Detect which cell encompasses the target text, then output its [X, Y] center coordinate. 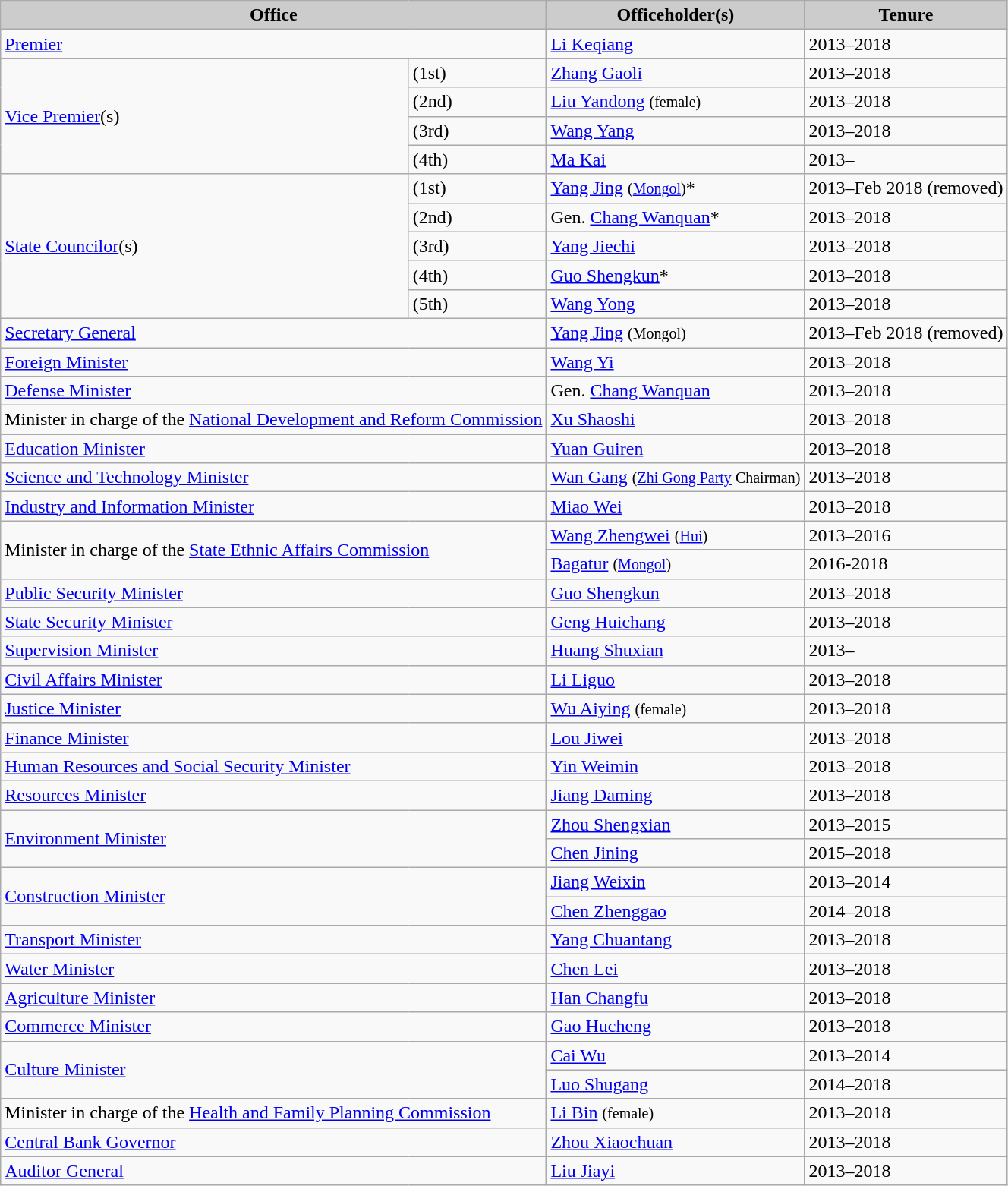
Wang Yi [676, 362]
Luo Shugang [676, 1084]
Public Security Minister [273, 593]
Defense Minister [273, 391]
Foreign Minister [273, 362]
Chen Zhenggao [676, 911]
Lou Jiwei [676, 737]
Bagatur (Mongol) [676, 564]
Miao Wei [676, 506]
Resources Minister [273, 795]
Environment Minister [273, 838]
Wan Gang (Zhi Gong Party Chairman) [676, 478]
Ma Kai [676, 159]
Finance Minister [273, 737]
State Councilor(s) [205, 246]
Minister in charge of the State Ethnic Affairs Commission [273, 550]
Jiang Daming [676, 795]
Guo Shengkun* [676, 275]
Transport Minister [273, 940]
Huang Shuxian [676, 651]
Science and Technology Minister [273, 478]
Justice Minister [273, 708]
2015–2018 [906, 853]
Minister in charge of the Health and Family Planning Commission [273, 1113]
Education Minister [273, 449]
Wu Aiying (female) [676, 708]
Yin Weimin [676, 766]
Secretary General [273, 333]
Liu Yandong (female) [676, 102]
Chen Lei [676, 969]
Industry and Information Minister [273, 506]
Yang Jing (Mongol)* [676, 188]
Office [273, 15]
Li Liguo [676, 680]
Minister in charge of the National Development and Reform Commission [273, 420]
Premier [273, 44]
Li Keqiang [676, 44]
Zhou Shengxian [676, 824]
Cai Wu [676, 1055]
Jiang Weixin [676, 882]
Wang Yong [676, 304]
Liu Jiayi [676, 1171]
Water Minister [273, 969]
Tenure [906, 15]
2013–2015 [906, 824]
Xu Shaoshi [676, 420]
Culture Minister [273, 1070]
2013–2016 [906, 535]
Wang Yang [676, 131]
Geng Huichang [676, 622]
Gen. Chang Wanquan [676, 391]
Auditor General [273, 1171]
Supervision Minister [273, 651]
Zhou Xiaochuan [676, 1142]
Wang Zhengwei (Hui) [676, 535]
State Security Minister [273, 622]
Han Changfu [676, 998]
Vice Premier(s) [205, 116]
Gen. Chang Wanquan* [676, 217]
Yang Jing (Mongol) [676, 333]
Agriculture Minister [273, 998]
(5th) [477, 304]
Officeholder(s) [676, 15]
Construction Minister [273, 897]
Yang Jiechi [676, 246]
Yuan Guiren [676, 449]
2016-2018 [906, 564]
Guo Shengkun [676, 593]
Zhang Gaoli [676, 73]
Commerce Minister [273, 1027]
Yang Chuantang [676, 940]
Central Bank Governor [273, 1142]
Human Resources and Social Security Minister [273, 766]
Li Bin (female) [676, 1113]
Gao Hucheng [676, 1027]
Chen Jining [676, 853]
Civil Affairs Minister [273, 680]
